Identify which cell holds the provided text, then report its [X, Y] central coordinate. 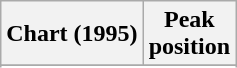
Peakposition [189, 34]
Chart (1995) [72, 34]
